Return [X, Y] of the center of cell containing provided text 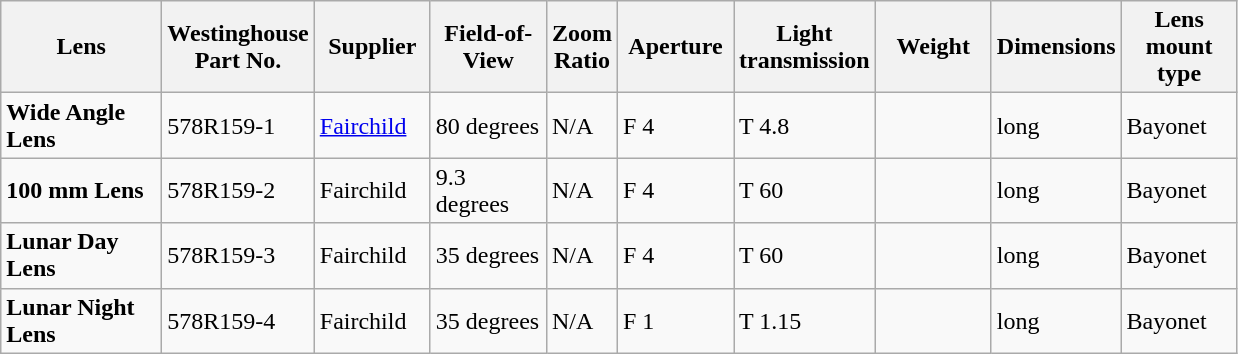
Light transmission [805, 47]
F 1 [675, 320]
Lens mount type [1179, 47]
Supplier [372, 47]
Field-of-View [488, 47]
Lunar Day Lens [82, 256]
Zoom Ratio [582, 47]
578R159-2 [238, 190]
Wide Angle Lens [82, 126]
Lens [82, 47]
9.3 degrees [488, 190]
Westinghouse Part No. [238, 47]
Lunar Night Lens [82, 320]
Weight [933, 47]
T 4.8 [805, 126]
Dimensions [1056, 47]
578R159-3 [238, 256]
Aperture [675, 47]
100 mm Lens [82, 190]
578R159-4 [238, 320]
578R159-1 [238, 126]
80 degrees [488, 126]
T 1.15 [805, 320]
